Return the (X, Y) coordinate for the center point of the cell that contains the specified text.  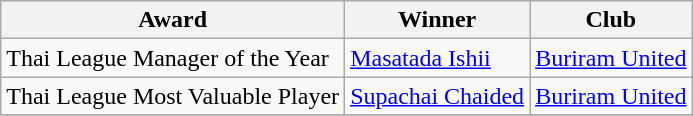
Thai League Manager of the Year (173, 58)
Masatada Ishii (438, 58)
Award (173, 20)
Supachai Chaided (438, 96)
Club (611, 20)
Thai League Most Valuable Player (173, 96)
Winner (438, 20)
